Return [x, y] of the center of cell containing provided text 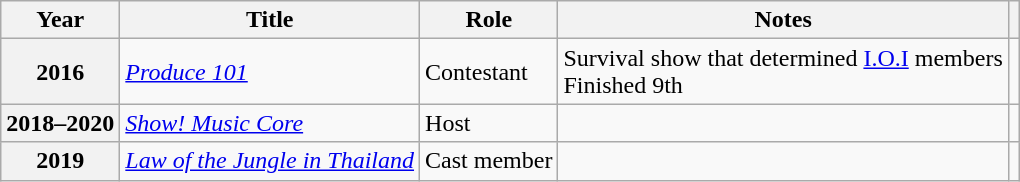
Contestant [489, 72]
2019 [60, 161]
Law of the Jungle in Thailand [270, 161]
2016 [60, 72]
Role [489, 20]
Survival show that determined I.O.I membersFinished 9th [783, 72]
Show! Music Core [270, 123]
Cast member [489, 161]
Notes [783, 20]
Year [60, 20]
Produce 101 [270, 72]
Host [489, 123]
2018–2020 [60, 123]
Title [270, 20]
